From the cell containing the given text, extract its center point as (x, y) coordinate. 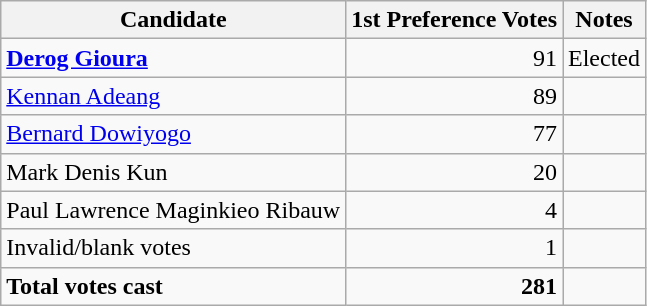
Paul Lawrence Maginkieo Ribauw (174, 210)
Total votes cast (174, 286)
1st Preference Votes (454, 20)
Derog Gioura (174, 58)
Elected (604, 58)
Notes (604, 20)
Invalid/blank votes (174, 248)
281 (454, 286)
77 (454, 134)
1 (454, 248)
Candidate (174, 20)
20 (454, 172)
4 (454, 210)
Mark Denis Kun (174, 172)
89 (454, 96)
91 (454, 58)
Bernard Dowiyogo (174, 134)
Kennan Adeang (174, 96)
